Scan for the cell matching the given text and deliver its (x, y) coordinate at center. 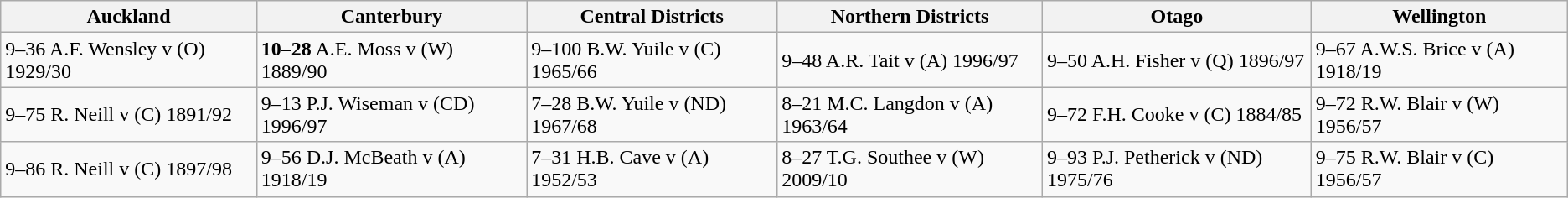
9–67 A.W.S. Brice v (A) 1918/19 (1439, 60)
Northern Districts (910, 17)
Canterbury (391, 17)
7–31 H.B. Cave v (A) 1952/53 (652, 169)
Central Districts (652, 17)
Otago (1176, 17)
9–13 P.J. Wiseman v (CD) 1996/97 (391, 114)
9–75 R.W. Blair v (C) 1956/57 (1439, 169)
9–48 A.R. Tait v (A) 1996/97 (910, 60)
10–28 A.E. Moss v (W) 1889/90 (391, 60)
9–86 R. Neill v (C) 1897/98 (129, 169)
Wellington (1439, 17)
9–75 R. Neill v (C) 1891/92 (129, 114)
9–72 R.W. Blair v (W) 1956/57 (1439, 114)
9–72 F.H. Cooke v (C) 1884/85 (1176, 114)
9–56 D.J. McBeath v (A) 1918/19 (391, 169)
9–50 A.H. Fisher v (Q) 1896/97 (1176, 60)
8–21 M.C. Langdon v (A) 1963/64 (910, 114)
9–100 B.W. Yuile v (C) 1965/66 (652, 60)
9–36 A.F. Wensley v (O) 1929/30 (129, 60)
7–28 B.W. Yuile v (ND) 1967/68 (652, 114)
9–93 P.J. Petherick v (ND) 1975/76 (1176, 169)
8–27 T.G. Southee v (W) 2009/10 (910, 169)
Auckland (129, 17)
